Scan for the cell matching the given text and deliver its [X, Y] coordinate at center. 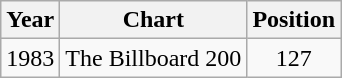
Chart [154, 20]
Position [294, 20]
Year [30, 20]
The Billboard 200 [154, 58]
127 [294, 58]
1983 [30, 58]
